Capture the cell that displays the provided text and extract its (x, y) central coordinate. 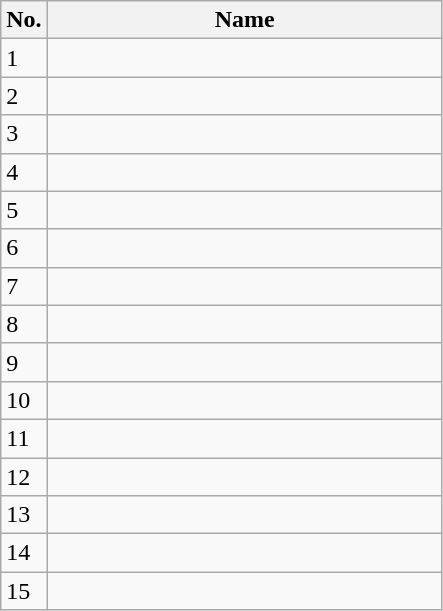
2 (24, 96)
3 (24, 134)
4 (24, 172)
14 (24, 553)
9 (24, 362)
1 (24, 58)
15 (24, 591)
13 (24, 515)
11 (24, 438)
6 (24, 248)
10 (24, 400)
No. (24, 20)
8 (24, 324)
5 (24, 210)
7 (24, 286)
12 (24, 477)
Name (244, 20)
